Output the [x, y] coordinate of the center of the cell containing the given text.  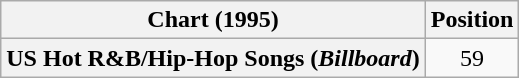
US Hot R&B/Hip-Hop Songs (Billboard) [213, 58]
Position [472, 20]
59 [472, 58]
Chart (1995) [213, 20]
